For the text-containing cell, return its midpoint in [X, Y] coordinate format. 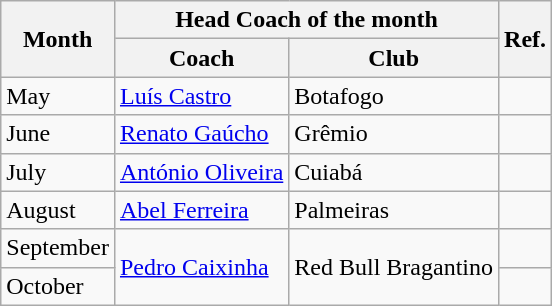
Month [58, 39]
Palmeiras [394, 210]
September [58, 248]
Coach [201, 58]
Grêmio [394, 134]
Pedro Caixinha [201, 267]
Club [394, 58]
June [58, 134]
May [58, 96]
Abel Ferreira [201, 210]
Botafogo [394, 96]
António Oliveira [201, 172]
Red Bull Bragantino [394, 267]
Ref. [526, 39]
Renato Gaúcho [201, 134]
Cuiabá [394, 172]
July [58, 172]
Head Coach of the month [306, 20]
August [58, 210]
October [58, 286]
Luís Castro [201, 96]
